Detect which cell encompasses the target text, then output its (x, y) center coordinate. 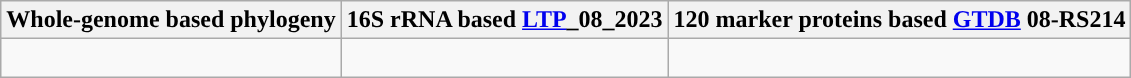
16S rRNA based LTP_08_2023 (504, 20)
Whole-genome based phylogeny (171, 20)
120 marker proteins based GTDB 08-RS214 (900, 20)
